Determine the (X, Y) coordinate at the center of the cell enclosing the given text.  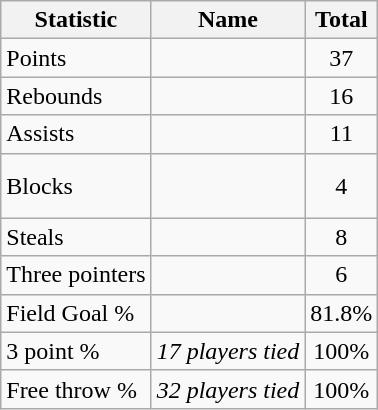
4 (342, 186)
81.8% (342, 313)
32 players tied (228, 389)
Statistic (76, 20)
Points (76, 58)
3 point % (76, 351)
11 (342, 134)
6 (342, 275)
Total (342, 20)
16 (342, 96)
Assists (76, 134)
Field Goal % (76, 313)
17 players tied (228, 351)
37 (342, 58)
Steals (76, 237)
Rebounds (76, 96)
Name (228, 20)
Free throw % (76, 389)
Blocks (76, 186)
8 (342, 237)
Three pointers (76, 275)
